Provide the (x, y) coordinate of the cell's center where the given text is located.  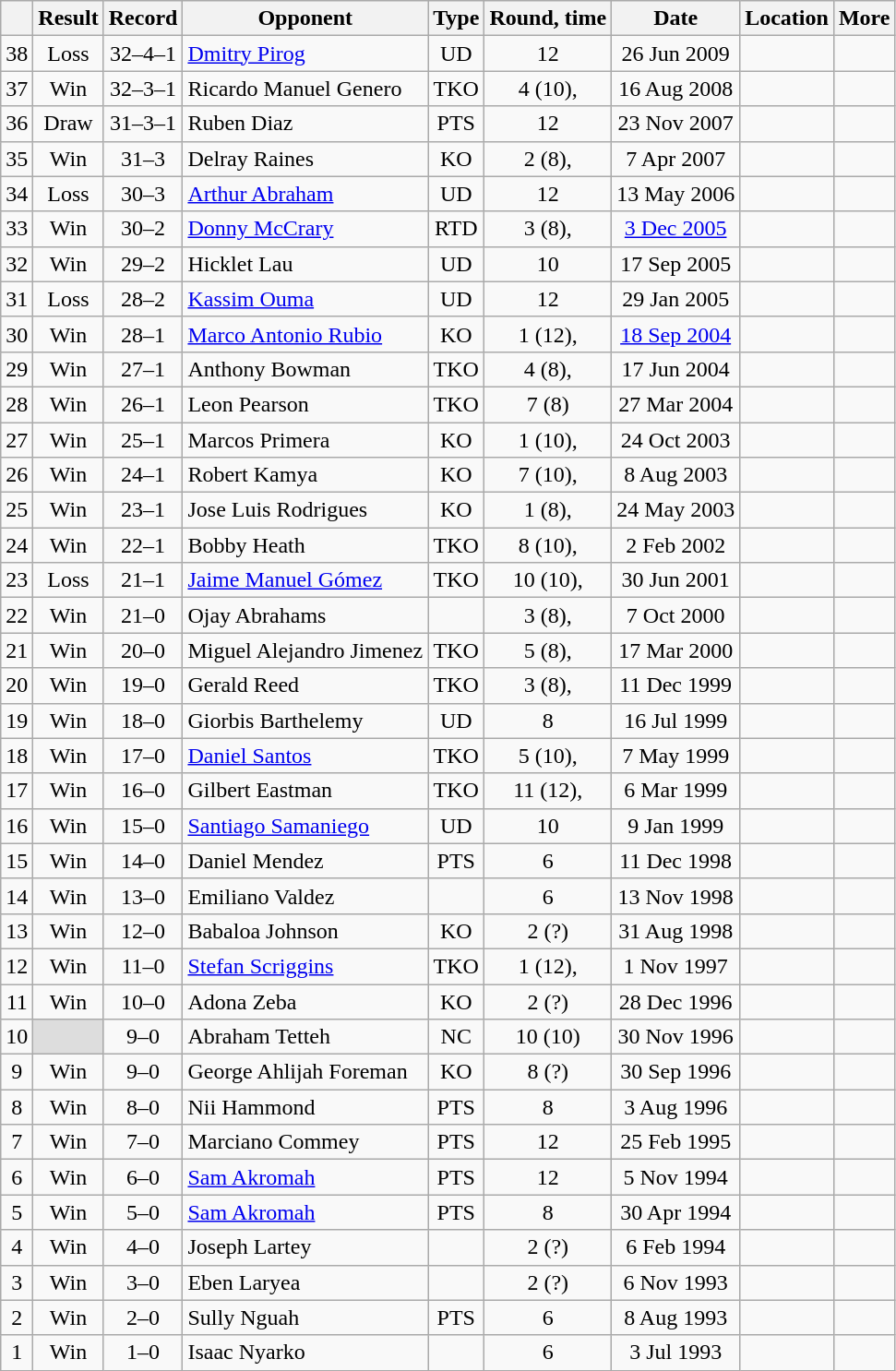
17 (17, 791)
6–0 (143, 1177)
Bobby Heath (305, 545)
8 (10), (548, 545)
Ojay Abrahams (305, 615)
7–0 (143, 1142)
8 Aug 1993 (675, 1317)
3 Dec 2005 (675, 229)
30 (17, 334)
5–0 (143, 1212)
10 (10) (548, 1037)
17–0 (143, 756)
30 Sep 1996 (675, 1072)
30–2 (143, 229)
RTD (456, 229)
4 (10), (548, 89)
35 (17, 159)
Type (456, 18)
5 (17, 1212)
38 (17, 54)
Gilbert Eastman (305, 791)
24 Oct 2003 (675, 440)
Anthony Bowman (305, 369)
22–1 (143, 545)
11 Dec 1999 (675, 685)
Gerald Reed (305, 685)
Opponent (305, 18)
2 (8), (548, 159)
11 Dec 1998 (675, 861)
7 (10), (548, 475)
27 (17, 440)
Adona Zeba (305, 1001)
Location (787, 18)
31–3–1 (143, 124)
7 May 1999 (675, 756)
5 Nov 1994 (675, 1177)
16 Jul 1999 (675, 721)
15 (17, 861)
32 (17, 264)
6 Mar 1999 (675, 791)
18 (17, 756)
Emiliano Valdez (305, 896)
Nii Hammond (305, 1107)
Marciano Commey (305, 1142)
32–4–1 (143, 54)
Miguel Alejandro Jimenez (305, 650)
Joseph Lartey (305, 1247)
27 Mar 2004 (675, 404)
13 (17, 931)
1 (10), (548, 440)
31 Aug 1998 (675, 931)
Jaime Manuel Gómez (305, 580)
2 Feb 2002 (675, 545)
31–3 (143, 159)
21–1 (143, 580)
4 (8), (548, 369)
Isaac Nyarko (305, 1353)
Arthur Abraham (305, 194)
23 (17, 580)
34 (17, 194)
19–0 (143, 685)
Babaloa Johnson (305, 931)
8 Aug 2003 (675, 475)
4 (17, 1247)
16 (17, 826)
30 Jun 2001 (675, 580)
24 (17, 545)
28 (17, 404)
Result (68, 18)
Draw (68, 124)
More (864, 18)
George Ahlijah Foreman (305, 1072)
10 (10), (548, 580)
25 (17, 510)
14 (17, 896)
NC (456, 1037)
Marcos Primera (305, 440)
11 (17, 1001)
Record (143, 18)
12–0 (143, 931)
28 Dec 1996 (675, 1001)
29 (17, 369)
28–1 (143, 334)
1–0 (143, 1353)
17 Jun 2004 (675, 369)
13 May 2006 (675, 194)
9 (17, 1072)
1 (17, 1353)
22 (17, 615)
20–0 (143, 650)
10–0 (143, 1001)
Ruben Diaz (305, 124)
Marco Antonio Rubio (305, 334)
30 Nov 1996 (675, 1037)
18–0 (143, 721)
13 Nov 1998 (675, 896)
Donny McCrary (305, 229)
5 (10), (548, 756)
36 (17, 124)
7 (8) (548, 404)
Giorbis Barthelemy (305, 721)
Leon Pearson (305, 404)
Hicklet Lau (305, 264)
6 Nov 1993 (675, 1282)
8 (?) (548, 1072)
16 Aug 2008 (675, 89)
Jose Luis Rodrigues (305, 510)
Date (675, 18)
32–3–1 (143, 89)
30 Apr 1994 (675, 1212)
7 Oct 2000 (675, 615)
Round, time (548, 18)
29 Jan 2005 (675, 299)
21–0 (143, 615)
7 (17, 1142)
Kassim Ouma (305, 299)
3 (17, 1282)
27–1 (143, 369)
23–1 (143, 510)
18 Sep 2004 (675, 334)
3 Jul 1993 (675, 1353)
24 May 2003 (675, 510)
30–3 (143, 194)
19 (17, 721)
Daniel Santos (305, 756)
14–0 (143, 861)
Robert Kamya (305, 475)
Stefan Scriggins (305, 966)
11 (12), (548, 791)
6 Feb 1994 (675, 1247)
24–1 (143, 475)
7 Apr 2007 (675, 159)
20 (17, 685)
3 Aug 1996 (675, 1107)
17 Mar 2000 (675, 650)
8–0 (143, 1107)
Sully Nguah (305, 1317)
Abraham Tetteh (305, 1037)
28–2 (143, 299)
5 (8), (548, 650)
Daniel Mendez (305, 861)
33 (17, 229)
Ricardo Manuel Genero (305, 89)
Eben Laryea (305, 1282)
Santiago Samaniego (305, 826)
1 (8), (548, 510)
11–0 (143, 966)
16–0 (143, 791)
31 (17, 299)
25–1 (143, 440)
26 Jun 2009 (675, 54)
26 (17, 475)
2 (17, 1317)
4–0 (143, 1247)
9 Jan 1999 (675, 826)
25 Feb 1995 (675, 1142)
Delray Raines (305, 159)
Dmitry Pirog (305, 54)
3–0 (143, 1282)
15–0 (143, 826)
23 Nov 2007 (675, 124)
37 (17, 89)
29–2 (143, 264)
1 Nov 1997 (675, 966)
2–0 (143, 1317)
26–1 (143, 404)
13–0 (143, 896)
21 (17, 650)
17 Sep 2005 (675, 264)
